Pinpoint the cell where the given text exists, returning its [x, y] midpoint coordinate. 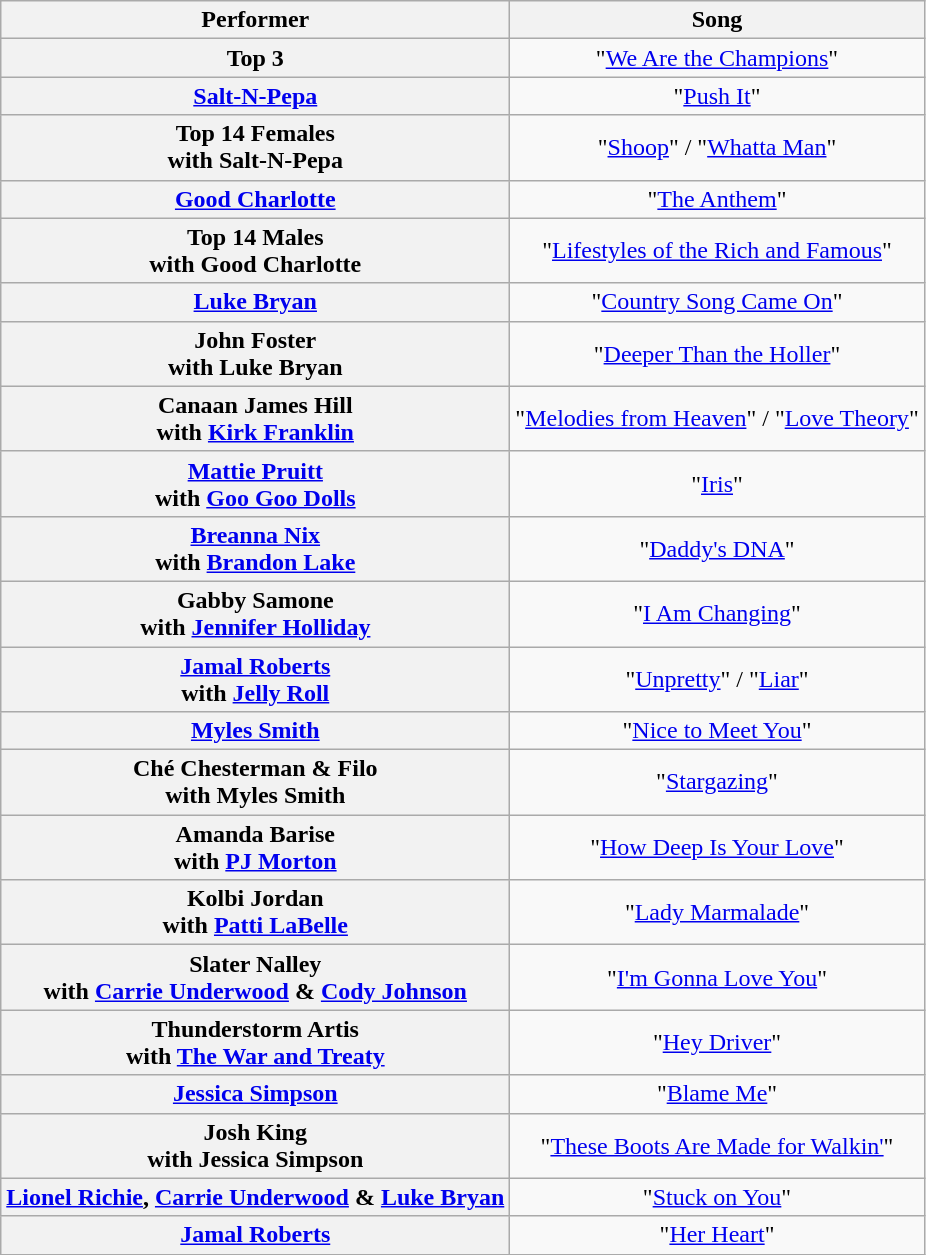
Amanda Barisewith PJ Morton [256, 848]
"Blame Me" [717, 1094]
Kolbi Jordanwith Patti LaBelle [256, 912]
Jamal Robertswith Jelly Roll [256, 678]
Jessica Simpson [256, 1094]
Myles Smith [256, 731]
"How Deep Is Your Love" [717, 848]
Lionel Richie, Carrie Underwood & Luke Bryan [256, 1197]
"Melodies from Heaven" / "Love Theory" [717, 418]
Thunderstorm Artiswith The War and Treaty [256, 1042]
Good Charlotte [256, 199]
"Stuck on You" [717, 1197]
Jamal Roberts [256, 1235]
Performer [256, 20]
"Hey Driver" [717, 1042]
"We Are the Champions" [717, 58]
Breanna Nixwith Brandon Lake [256, 548]
"These Boots Are Made for Walkin'" [717, 1146]
Luke Bryan [256, 302]
Slater Nalleywith Carrie Underwood & Cody Johnson [256, 978]
"Country Song Came On" [717, 302]
"Nice to Meet You" [717, 731]
"Stargazing" [717, 782]
Ché Chesterman & Filowith Myles Smith [256, 782]
Mattie Pruittwith Goo Goo Dolls [256, 484]
"Daddy's DNA" [717, 548]
"Iris" [717, 484]
"Lady Marmalade" [717, 912]
Salt-N-Pepa [256, 96]
Josh Kingwith Jessica Simpson [256, 1146]
"The Anthem" [717, 199]
Gabby Samonewith Jennifer Holliday [256, 614]
"I Am Changing" [717, 614]
"Her Heart" [717, 1235]
"Shoop" / "Whatta Man" [717, 148]
Top 14 Femaleswith Salt-N-Pepa [256, 148]
John Fosterwith Luke Bryan [256, 354]
Top 3 [256, 58]
"Deeper Than the Holler" [717, 354]
"Lifestyles of the Rich and Famous" [717, 250]
Canaan James Hillwith Kirk Franklin [256, 418]
Song [717, 20]
"I'm Gonna Love You" [717, 978]
Top 14 Maleswith Good Charlotte [256, 250]
"Push It" [717, 96]
"Unpretty" / "Liar" [717, 678]
